Return the (x, y) coordinate for the center point of the cell that contains the specified text.  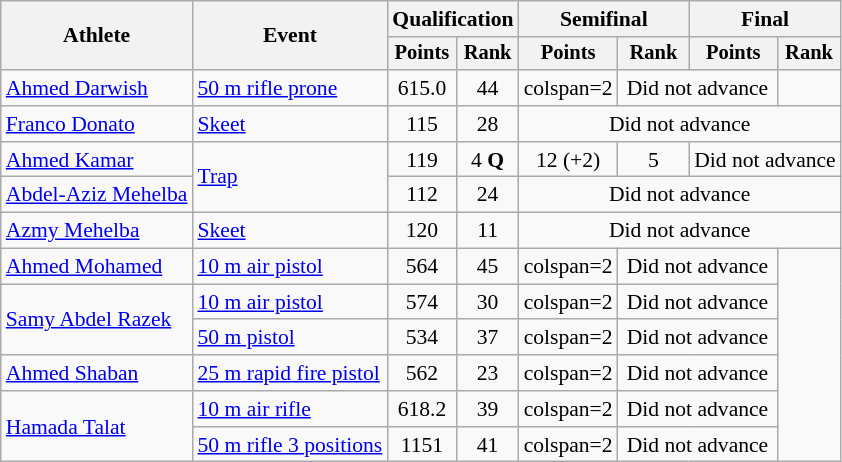
Semifinal (604, 19)
Ahmed Mohamed (97, 267)
30 (488, 302)
120 (422, 231)
24 (488, 195)
12 (+2) (568, 160)
534 (422, 338)
119 (422, 160)
10 m air rifle (290, 409)
28 (488, 124)
112 (422, 195)
574 (422, 302)
Ahmed Kamar (97, 160)
Final (765, 19)
23 (488, 373)
50 m rifle prone (290, 88)
5 (654, 160)
Ahmed Shaban (97, 373)
44 (488, 88)
39 (488, 409)
564 (422, 267)
50 m pistol (290, 338)
Franco Donato (97, 124)
115 (422, 124)
4 Q (488, 160)
Abdel-Aziz Mehelba (97, 195)
Athlete (97, 36)
562 (422, 373)
Ahmed Darwish (97, 88)
Event (290, 36)
Trap (290, 178)
37 (488, 338)
615.0 (422, 88)
Azmy Mehelba (97, 231)
Qualification (452, 19)
618.2 (422, 409)
Samy Abdel Razek (97, 320)
25 m rapid fire pistol (290, 373)
11 (488, 231)
Hamada Talat (97, 426)
45 (488, 267)
